Determine the (X, Y) coordinate at the center of the cell enclosing the given text.  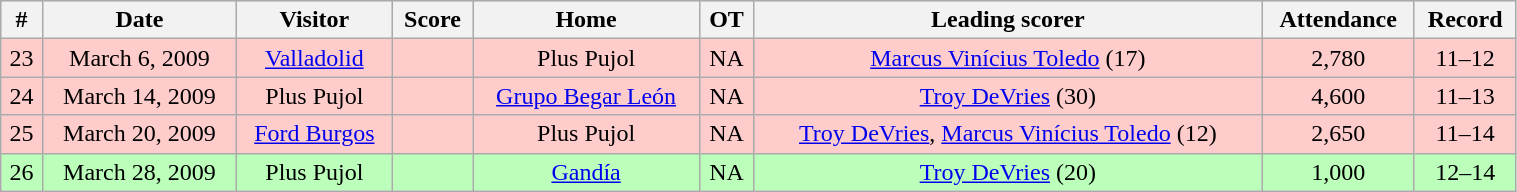
Date (139, 20)
Record (1465, 20)
4,600 (1338, 96)
March 28, 2009 (139, 172)
Troy DeVries (30) (1008, 96)
12–14 (1465, 172)
2,780 (1338, 58)
Marcus Vinícius Toledo (17) (1008, 58)
11–14 (1465, 134)
# (22, 20)
Valladolid (314, 58)
23 (22, 58)
Attendance (1338, 20)
OT (726, 20)
Ford Burgos (314, 134)
Troy DeVries, Marcus Vinícius Toledo (12) (1008, 134)
1,000 (1338, 172)
Score (432, 20)
Grupo Begar León (586, 96)
24 (22, 96)
March 6, 2009 (139, 58)
Leading scorer (1008, 20)
11–12 (1465, 58)
25 (22, 134)
2,650 (1338, 134)
Visitor (314, 20)
March 20, 2009 (139, 134)
March 14, 2009 (139, 96)
11–13 (1465, 96)
26 (22, 172)
Troy DeVries (20) (1008, 172)
Home (586, 20)
Gandía (586, 172)
